From the cell containing the given text, extract its center point as (X, Y) coordinate. 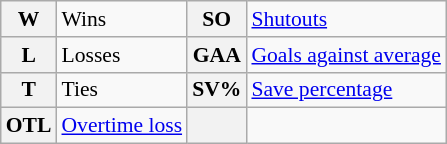
Shutouts (346, 19)
Save percentage (346, 90)
Goals against average (346, 55)
SO (216, 19)
L (29, 55)
Wins (122, 19)
T (29, 90)
GAA (216, 55)
Overtime loss (122, 126)
OTL (29, 126)
SV% (216, 90)
W (29, 19)
Ties (122, 90)
Losses (122, 55)
